Search for the cell housing the specified text and yield its [X, Y] center coordinate. 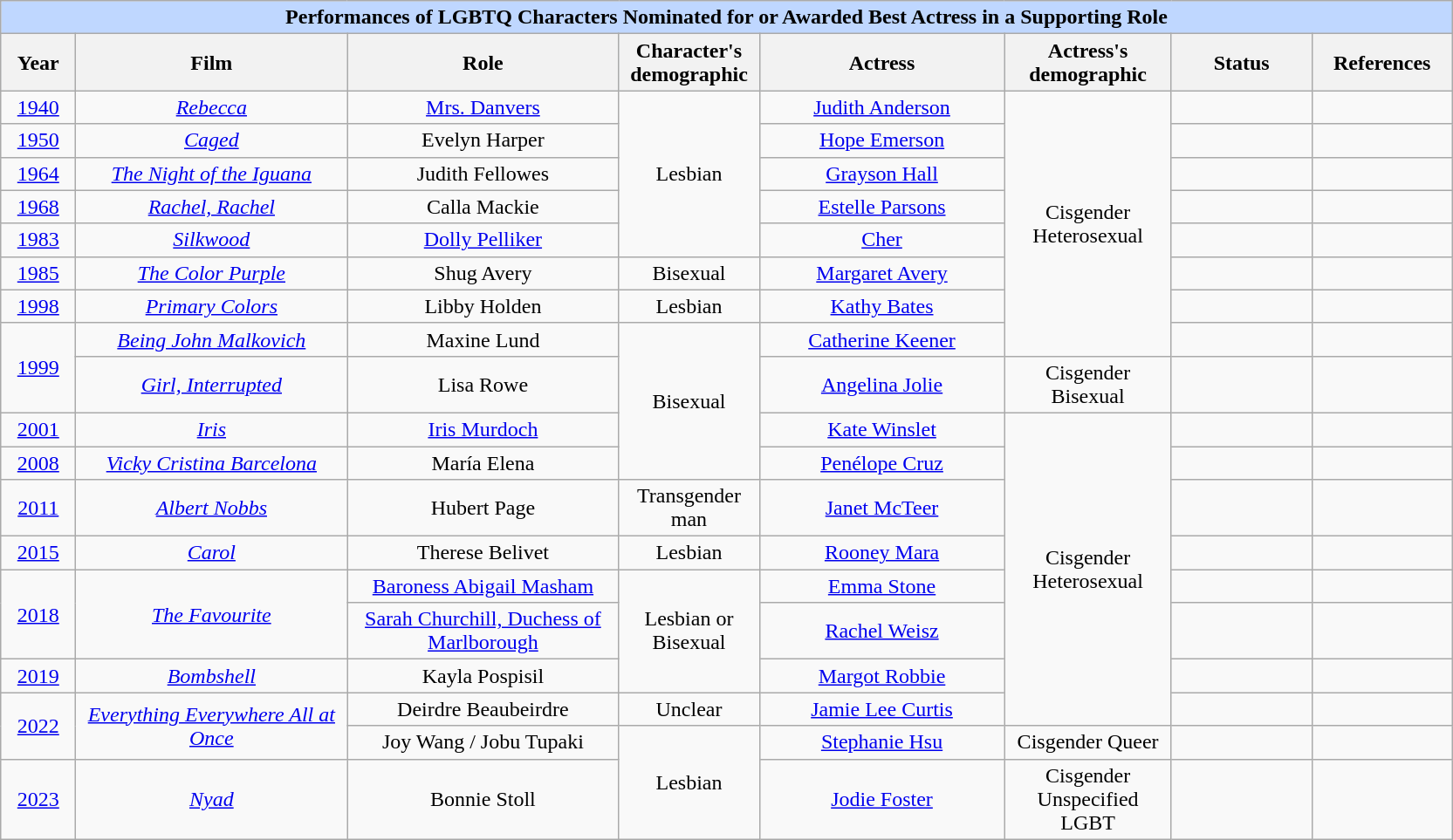
Lesbian or Bisexual [689, 632]
2008 [38, 463]
Primary Colors [211, 306]
2019 [38, 676]
Vicky Cristina Barcelona [211, 463]
Judith Fellowes [483, 174]
Margaret Avery [881, 273]
Kayla Pospisil [483, 676]
Role [483, 63]
1999 [38, 368]
Libby Holden [483, 306]
Joy Wang / Jobu Tupaki [483, 742]
The Night of the Iguana [211, 174]
María Elena [483, 463]
Janet McTeer [881, 508]
Transgender man [689, 508]
Hubert Page [483, 508]
Cisgender Bisexual [1087, 384]
Bonnie Stoll [483, 799]
Being John Malkovich [211, 339]
Mrs. Danvers [483, 107]
Rachel, Rachel [211, 207]
1985 [38, 273]
Margot Robbie [881, 676]
Dolly Pelliker [483, 240]
Actress's demographic [1087, 63]
Unclear [689, 709]
Iris Murdoch [483, 429]
Performances of LGBTQ Characters Nominated for or Awarded Best Actress in a Supporting Role [727, 17]
1983 [38, 240]
Calla Mackie [483, 207]
1950 [38, 140]
Evelyn Harper [483, 140]
Albert Nobbs [211, 508]
Kate Winslet [881, 429]
2023 [38, 799]
2022 [38, 726]
Jamie Lee Curtis [881, 709]
2011 [38, 508]
Angelina Jolie [881, 384]
Everything Everywhere All at Once [211, 726]
Rebecca [211, 107]
Judith Anderson [881, 107]
CisgenderUnspecified LGBT [1087, 799]
2015 [38, 553]
Bombshell [211, 676]
Kathy Bates [881, 306]
Carol [211, 553]
Iris [211, 429]
Caged [211, 140]
Year [38, 63]
Baroness Abigail Masham [483, 586]
Sarah Churchill, Duchess of Marlborough [483, 632]
Emma Stone [881, 586]
Lisa Rowe [483, 384]
Silkwood [211, 240]
Estelle Parsons [881, 207]
Maxine Lund [483, 339]
Actress [881, 63]
Rachel Weisz [881, 632]
The Color Purple [211, 273]
References [1382, 63]
2018 [38, 614]
The Favourite [211, 614]
Character's demographic [689, 63]
Penélope Cruz [881, 463]
1964 [38, 174]
Hope Emerson [881, 140]
Shug Avery [483, 273]
Grayson Hall [881, 174]
1968 [38, 207]
1998 [38, 306]
Deirdre Beaubeirdre [483, 709]
Catherine Keener [881, 339]
Girl, Interrupted [211, 384]
Therese Belivet [483, 553]
Rooney Mara [881, 553]
Stephanie Hsu [881, 742]
Jodie Foster [881, 799]
Nyad [211, 799]
Cher [881, 240]
1940 [38, 107]
2001 [38, 429]
Status [1241, 63]
Film [211, 63]
Cisgender Queer [1087, 742]
